Find where the given text appears and provide that cell's center as (X, Y) coordinate. 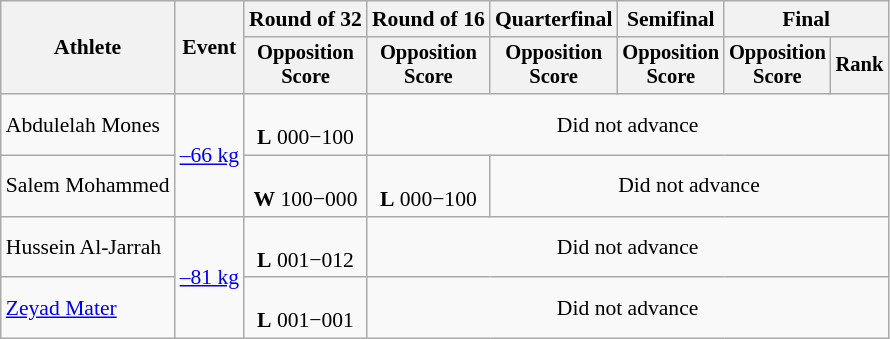
W 100−000 (306, 186)
Quarterfinal (554, 19)
Hussein Al-Jarrah (88, 248)
–66 kg (210, 155)
Salem Mohammed (88, 186)
L 001−012 (306, 248)
Final (806, 19)
Zeyad Mater (88, 308)
L 001−001 (306, 308)
–81 kg (210, 278)
Round of 16 (428, 19)
Event (210, 48)
Abdulelah Mones (88, 124)
Athlete (88, 48)
Round of 32 (306, 19)
Semifinal (670, 19)
Rank (860, 66)
